Return (x, y) of the center of cell containing provided text 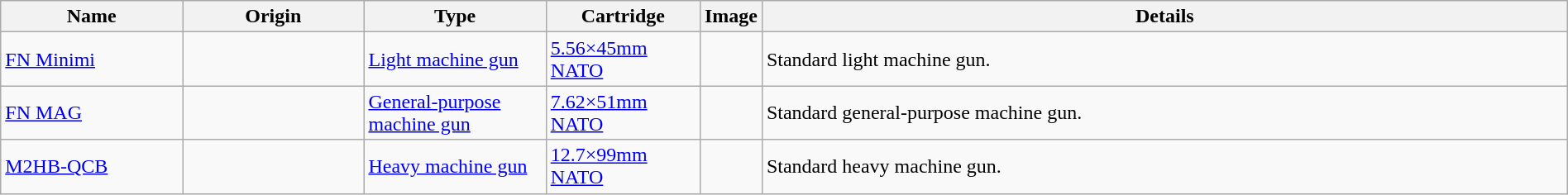
Light machine gun (455, 59)
Details (1164, 17)
Type (455, 17)
7.62×51mm NATO (623, 112)
Cartridge (623, 17)
FN MAG (92, 112)
M2HB-QCB (92, 167)
5.56×45mm NATO (623, 59)
Standard general-purpose machine gun. (1164, 112)
Origin (273, 17)
FN Minimi (92, 59)
Standard heavy machine gun. (1164, 167)
General-purpose machine gun (455, 112)
Standard light machine gun. (1164, 59)
Name (92, 17)
Heavy machine gun (455, 167)
Image (731, 17)
12.7×99mm NATO (623, 167)
